Extract the (X, Y) coordinate from the center of the cell holding the provided text.  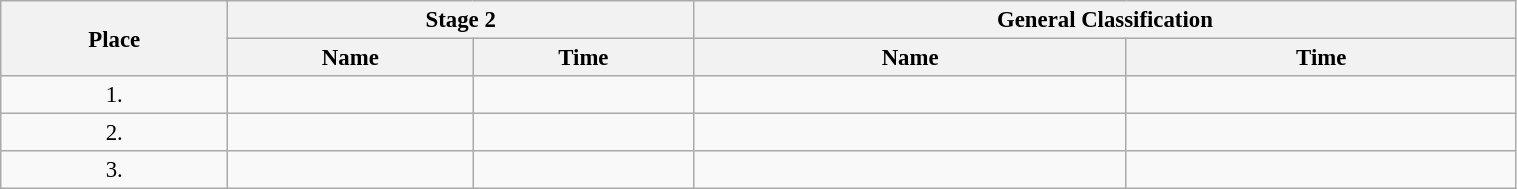
3. (114, 170)
General Classification (1105, 20)
Stage 2 (461, 20)
1. (114, 95)
Place (114, 38)
2. (114, 133)
